Determine the (X, Y) coordinate at the center of the cell enclosing the given text.  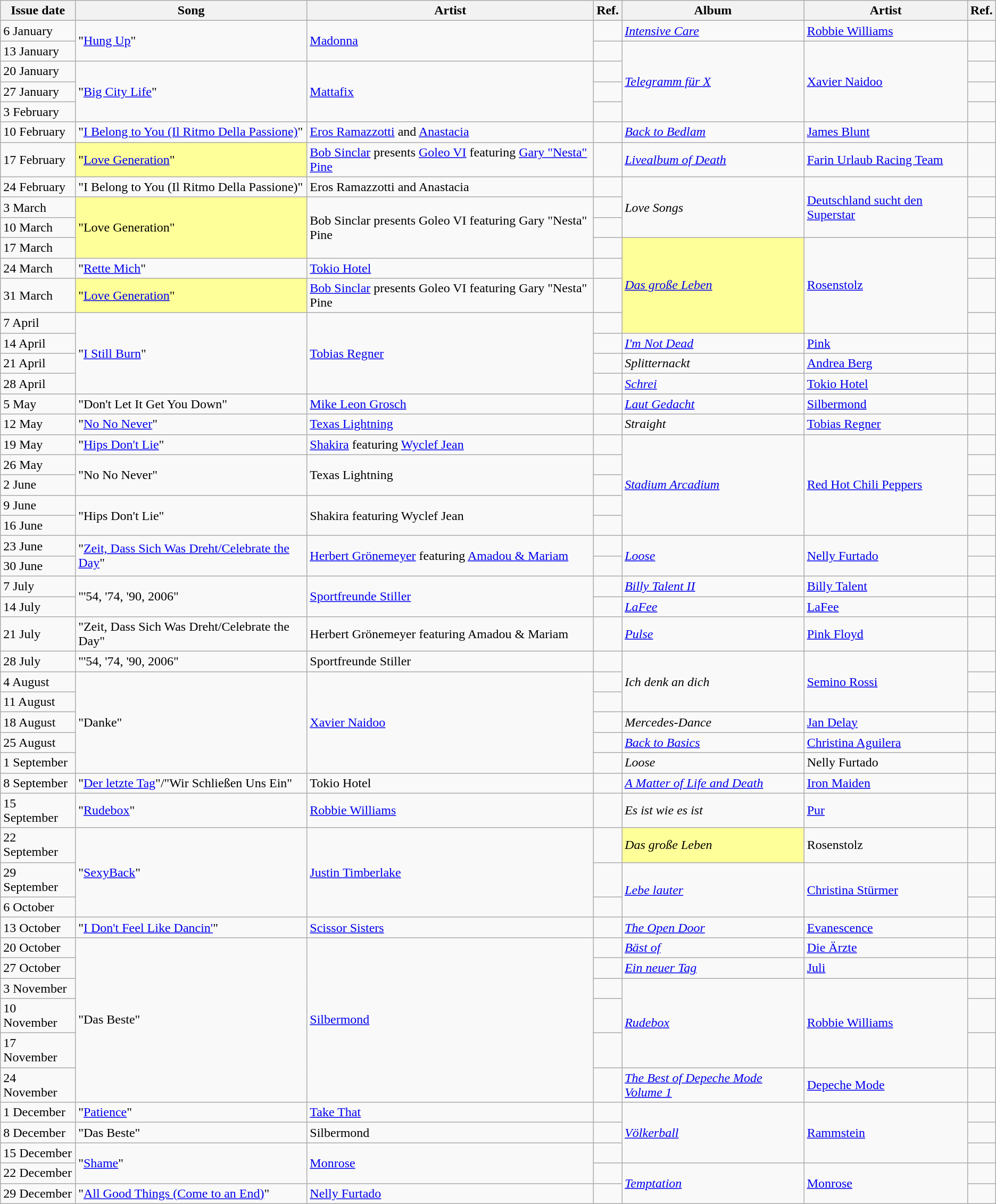
19 May (38, 444)
11 August (38, 702)
Pulse (713, 634)
Iron Maiden (885, 783)
28 April (38, 384)
13 January (38, 51)
29 December (38, 1193)
10 March (38, 227)
Juli (885, 968)
Issue date (38, 11)
28 July (38, 662)
7 July (38, 586)
Song (192, 11)
3 November (38, 988)
Back to Bedlam (713, 132)
5 May (38, 404)
18 August (38, 722)
Semino Rossi (885, 682)
Die Ärzte (885, 947)
27 October (38, 968)
Justin Timberlake (450, 872)
Depeche Mode (885, 1085)
A Matter of Life and Death (713, 783)
"Der letzte Tag"/"Wir Schließen Uns Ein" (192, 783)
Back to Basics (713, 743)
Livealbum of Death (713, 160)
6 January (38, 31)
"Big City Life" (192, 92)
"SexyBack" (192, 872)
Red Hot Chili Peppers (885, 485)
30 June (38, 566)
"Rudebox" (192, 810)
25 August (38, 743)
Ein neuer Tag (713, 968)
17 March (38, 248)
I'm Not Dead (713, 343)
"Shame" (192, 1163)
Pur (885, 810)
James Blunt (885, 132)
Telegramm für X (713, 81)
Christina Stürmer (885, 890)
Stadium Arcadium (713, 485)
Völkerball (713, 1133)
21 July (38, 634)
12 May (38, 424)
10 November (38, 1016)
"I Still Burn" (192, 353)
31 March (38, 296)
"Hung Up" (192, 41)
9 June (38, 505)
Mattafix (450, 92)
Billy Talent II (713, 586)
21 April (38, 364)
1 December (38, 1112)
10 February (38, 132)
3 March (38, 207)
26 May (38, 465)
6 October (38, 907)
"Danke" (192, 722)
Farin Urlaub Racing Team (885, 160)
Album (713, 11)
Love Songs (713, 207)
Mercedes-Dance (713, 722)
20 January (38, 71)
Pink Floyd (885, 634)
Rudebox (713, 1023)
Intensive Care (713, 31)
27 January (38, 92)
Temptation (713, 1183)
Es ist wie es ist (713, 810)
3 February (38, 112)
Evanescence (885, 927)
16 June (38, 525)
"Patience" (192, 1112)
Take That (450, 1112)
15 September (38, 810)
Pink (885, 343)
"All Good Things (Come to an End)" (192, 1193)
Christina Aguilera (885, 743)
Lebe lauter (713, 890)
8 December (38, 1133)
Ich denk an dich (713, 682)
Bäst of (713, 947)
Jan Delay (885, 722)
23 June (38, 546)
Schrei (713, 384)
"Rette Mich" (192, 268)
Deutschland sucht den Superstar (885, 207)
15 December (38, 1153)
Straight (713, 424)
24 November (38, 1085)
1 September (38, 763)
Mike Leon Grosch (450, 404)
Andrea Berg (885, 364)
13 October (38, 927)
8 September (38, 783)
Splitternackt (713, 364)
Billy Talent (885, 586)
24 February (38, 187)
7 April (38, 323)
17 November (38, 1051)
"I Don't Feel Like Dancin'" (192, 927)
14 July (38, 606)
Laut Gedacht (713, 404)
The Best of Depeche Mode Volume 1 (713, 1085)
22 December (38, 1173)
Madonna (450, 41)
4 August (38, 682)
Scissor Sisters (450, 927)
The Open Door (713, 927)
24 March (38, 268)
2 June (38, 485)
Rammstein (885, 1133)
"Don't Let It Get You Down" (192, 404)
22 September (38, 845)
14 April (38, 343)
20 October (38, 947)
17 February (38, 160)
29 September (38, 879)
